Identify which cell holds the provided text, then report its (x, y) central coordinate. 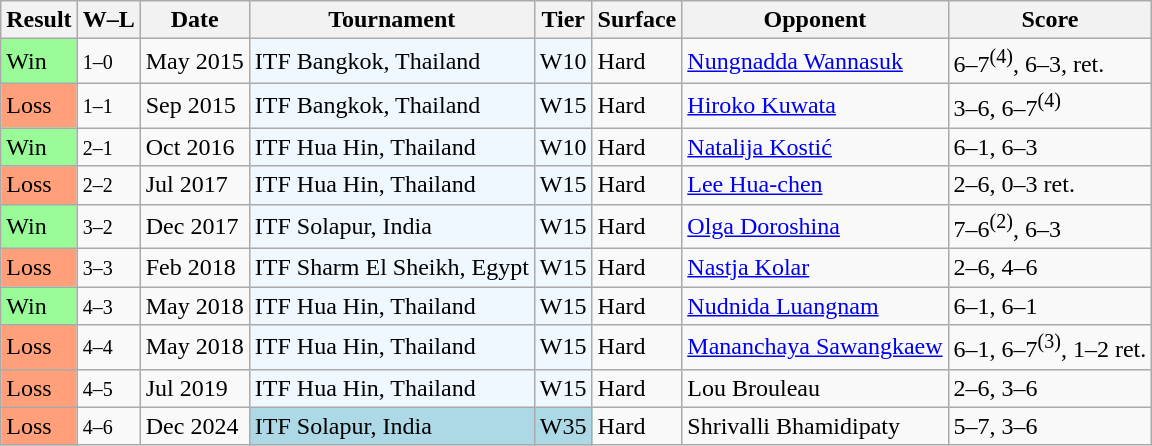
2–2 (108, 185)
Tier (563, 20)
Jul 2019 (194, 388)
Shrivalli Bhamidipaty (815, 426)
3–3 (108, 268)
6–1, 6–3 (1050, 147)
Mananchaya Sawangkaew (815, 348)
W35 (563, 426)
Feb 2018 (194, 268)
4–6 (108, 426)
Oct 2016 (194, 147)
Nudnida Luangnam (815, 306)
Dec 2017 (194, 226)
4–3 (108, 306)
Dec 2024 (194, 426)
Date (194, 20)
Hiroko Kuwata (815, 106)
Score (1050, 20)
Lee Hua-chen (815, 185)
3–6, 6–7(4) (1050, 106)
7–6(2), 6–3 (1050, 226)
1–0 (108, 62)
Nungnadda Wannasuk (815, 62)
May 2015 (194, 62)
4–4 (108, 348)
Opponent (815, 20)
Surface (637, 20)
2–1 (108, 147)
2–6, 3–6 (1050, 388)
2–6, 4–6 (1050, 268)
Tournament (392, 20)
6–1, 6–7(3), 1–2 ret. (1050, 348)
3–2 (108, 226)
W–L (108, 20)
Nastja Kolar (815, 268)
4–5 (108, 388)
5–7, 3–6 (1050, 426)
ITF Sharm El Sheikh, Egypt (392, 268)
Olga Doroshina (815, 226)
Lou Brouleau (815, 388)
6–7(4), 6–3, ret. (1050, 62)
Natalija Kostić (815, 147)
1–1 (108, 106)
Result (39, 20)
2–6, 0–3 ret. (1050, 185)
Sep 2015 (194, 106)
6–1, 6–1 (1050, 306)
Jul 2017 (194, 185)
